Return [x, y] of the center of cell containing provided text 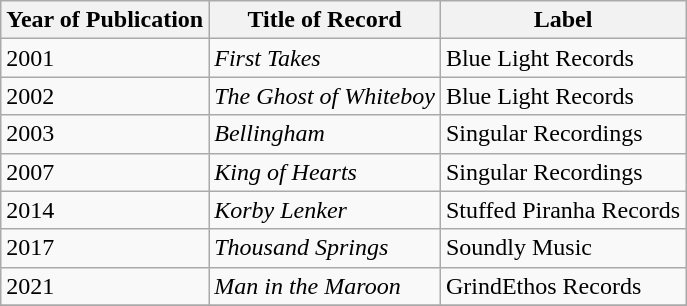
Bellingham [325, 134]
2021 [105, 286]
King of Hearts [325, 172]
Man in the Maroon [325, 286]
2017 [105, 248]
2002 [105, 96]
2007 [105, 172]
Soundly Music [562, 248]
GrindEthos Records [562, 286]
Korby Lenker [325, 210]
Label [562, 20]
2014 [105, 210]
2001 [105, 58]
Year of Publication [105, 20]
2003 [105, 134]
The Ghost of Whiteboy [325, 96]
Title of Record [325, 20]
First Takes [325, 58]
Thousand Springs [325, 248]
Stuffed Piranha Records [562, 210]
